Return [X, Y] of the center of cell containing provided text 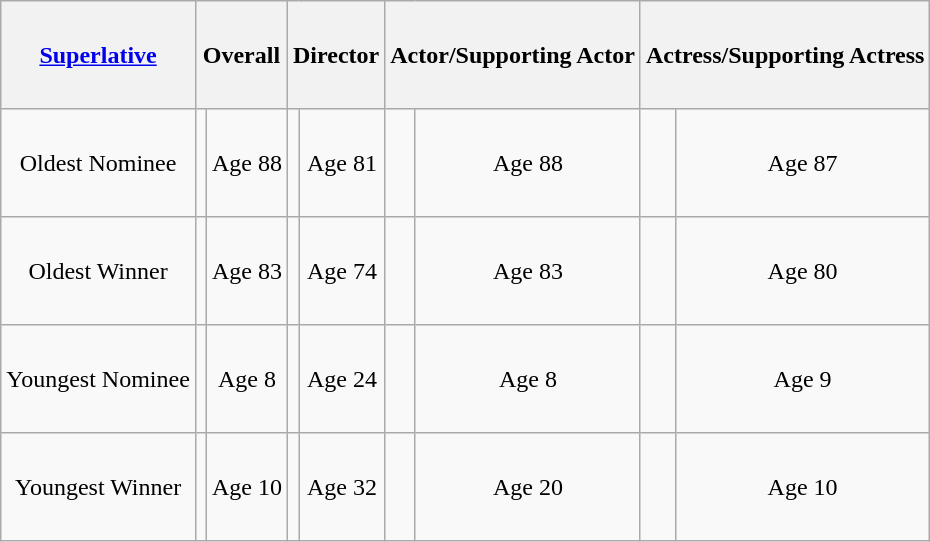
Superlative [98, 55]
Youngest Nominee [98, 379]
Age 80 [802, 271]
Overall [241, 55]
Actor/Supporting Actor [513, 55]
Director [336, 55]
Age 74 [342, 271]
Age 20 [528, 487]
Age 9 [802, 379]
Youngest Winner [98, 487]
Age 24 [342, 379]
Oldest Nominee [98, 163]
Age 87 [802, 163]
Age 81 [342, 163]
Actress/Supporting Actress [785, 55]
Oldest Winner [98, 271]
Age 32 [342, 487]
